Identify which cell holds the provided text, then report its (x, y) central coordinate. 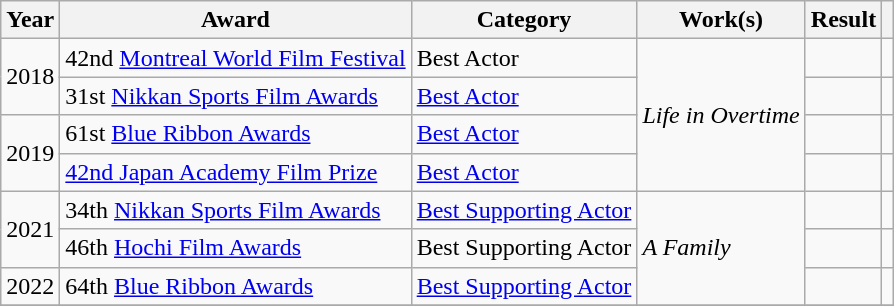
31st Nikkan Sports Film Awards (236, 96)
61st Blue Ribbon Awards (236, 134)
46th Hochi Film Awards (236, 248)
Year (30, 20)
A Family (721, 248)
34th Nikkan Sports Film Awards (236, 210)
2019 (30, 153)
Work(s) (721, 20)
2022 (30, 286)
2021 (30, 229)
42nd Montreal World Film Festival (236, 58)
Life in Overtime (721, 115)
Category (524, 20)
Award (236, 20)
2018 (30, 77)
64th Blue Ribbon Awards (236, 286)
Result (843, 20)
42nd Japan Academy Film Prize (236, 172)
